Locate the cell with the specified text and output its (X, Y) center coordinate. 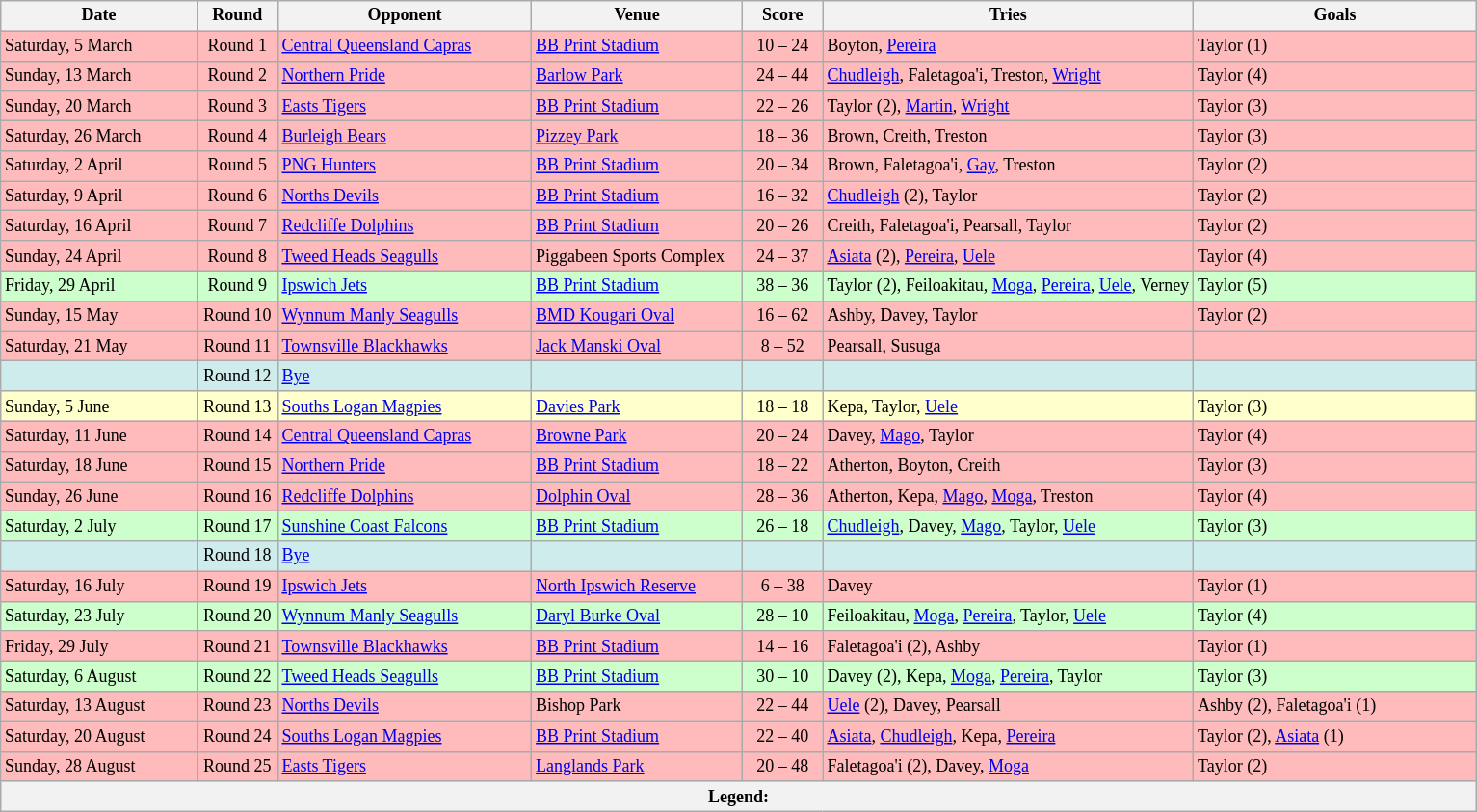
Sunday, 15 May (99, 316)
Round 21 (237, 645)
Boyton, Pereira (1008, 46)
Davey (1008, 586)
Saturday, 16 July (99, 586)
20 – 34 (782, 166)
20 – 26 (782, 225)
20 – 24 (782, 435)
Saturday, 13 August (99, 707)
Saturday, 26 March (99, 135)
Atherton, Boyton, Creith (1008, 466)
Saturday, 9 April (99, 196)
Davey, Mago, Taylor (1008, 435)
14 – 16 (782, 645)
Uele (2), Davey, Pearsall (1008, 707)
Brown, Faletagoa'i, Gay, Treston (1008, 166)
Saturday, 16 April (99, 225)
Round 1 (237, 46)
Round 3 (237, 106)
Sunday, 20 March (99, 106)
6 – 38 (782, 586)
Saturday, 21 May (99, 347)
Score (782, 15)
Round 22 (237, 676)
Sunday, 24 April (99, 256)
Round 7 (237, 225)
Round 12 (237, 376)
Round 23 (237, 707)
Chudleigh, Faletagoa'i, Treston, Wright (1008, 75)
Round 17 (237, 526)
Barlow Park (638, 75)
24 – 37 (782, 256)
28 – 10 (782, 616)
Browne Park (638, 435)
PNG Hunters (405, 166)
22 – 44 (782, 707)
38 – 36 (782, 285)
30 – 10 (782, 676)
Venue (638, 15)
Bishop Park (638, 707)
Saturday, 5 March (99, 46)
Round 11 (237, 347)
Creith, Faletagoa'i, Pearsall, Taylor (1008, 225)
Date (99, 15)
Feiloakitau, Moga, Pereira, Taylor, Uele (1008, 616)
Round 16 (237, 497)
18 – 36 (782, 135)
Chudleigh (2), Taylor (1008, 196)
Sunshine Coast Falcons (405, 526)
Taylor (2), Martin, Wright (1008, 106)
Davies Park (638, 406)
Faletagoa'i (2), Davey, Moga (1008, 767)
10 – 24 (782, 46)
Brown, Creith, Treston (1008, 135)
Saturday, 2 April (99, 166)
Saturday, 23 July (99, 616)
22 – 26 (782, 106)
Round 19 (237, 586)
Saturday, 20 August (99, 736)
Round 15 (237, 466)
Asiata (2), Pereira, Uele (1008, 256)
Langlands Park (638, 767)
Taylor (5) (1335, 285)
Asiata, Chudleigh, Kepa, Pereira (1008, 736)
Friday, 29 July (99, 645)
Sunday, 13 March (99, 75)
22 – 40 (782, 736)
18 – 22 (782, 466)
Opponent (405, 15)
Piggabeen Sports Complex (638, 256)
Taylor (2), Asiata (1) (1335, 736)
Daryl Burke Oval (638, 616)
Sunday, 5 June (99, 406)
Saturday, 11 June (99, 435)
Round 6 (237, 196)
Ashby, Davey, Taylor (1008, 316)
Taylor (2), Feiloakitau, Moga, Pereira, Uele, Verney (1008, 285)
Saturday, 18 June (99, 466)
Ashby (2), Faletagoa'i (1) (1335, 707)
Pearsall, Susuga (1008, 347)
Chudleigh, Davey, Mago, Taylor, Uele (1008, 526)
Round 20 (237, 616)
Round 25 (237, 767)
Saturday, 2 July (99, 526)
Davey (2), Kepa, Moga, Pereira, Taylor (1008, 676)
Round 2 (237, 75)
26 – 18 (782, 526)
Sunday, 26 June (99, 497)
Sunday, 28 August (99, 767)
16 – 32 (782, 196)
24 – 44 (782, 75)
Round 8 (237, 256)
Round 24 (237, 736)
8 – 52 (782, 347)
Kepa, Taylor, Uele (1008, 406)
Burleigh Bears (405, 135)
Round 9 (237, 285)
Round 14 (237, 435)
Legend: (739, 796)
Tries (1008, 15)
BMD Kougari Oval (638, 316)
Faletagoa'i (2), Ashby (1008, 645)
Round 10 (237, 316)
Pizzey Park (638, 135)
Round 5 (237, 166)
20 – 48 (782, 767)
28 – 36 (782, 497)
Round 13 (237, 406)
Jack Manski Oval (638, 347)
North Ipswich Reserve (638, 586)
18 – 18 (782, 406)
Round (237, 15)
Round 18 (237, 557)
Friday, 29 April (99, 285)
16 – 62 (782, 316)
Round 4 (237, 135)
Dolphin Oval (638, 497)
Saturday, 6 August (99, 676)
Goals (1335, 15)
Atherton, Kepa, Mago, Moga, Treston (1008, 497)
